Capture the cell that displays the provided text and extract its [x, y] central coordinate. 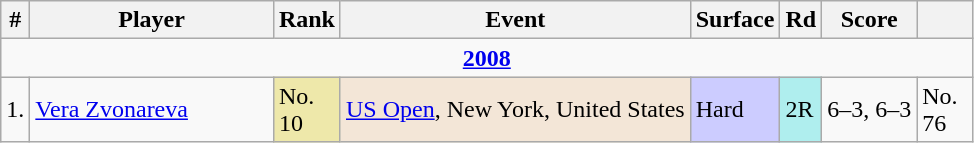
2008 [487, 58]
Rd [801, 20]
No. 76 [945, 110]
2R [801, 110]
# [16, 20]
US Open, New York, United States [515, 110]
Surface [735, 20]
Rank [306, 20]
No. 10 [306, 110]
Vera Zvonareva [152, 110]
1. [16, 110]
Score [870, 20]
Event [515, 20]
6–3, 6–3 [870, 110]
Player [152, 20]
Hard [735, 110]
